Return the (x, y) coordinate for the center point of the cell that contains the specified text.  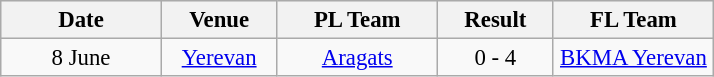
Result (496, 20)
BKMA Yerevan (634, 58)
Date (82, 20)
PL Team (358, 20)
FL Team (634, 20)
0 - 4 (496, 58)
Yerevan (219, 58)
8 June (82, 58)
Aragats (358, 58)
Venue (219, 20)
